Output the (x, y) coordinate of the center of the cell containing the given text.  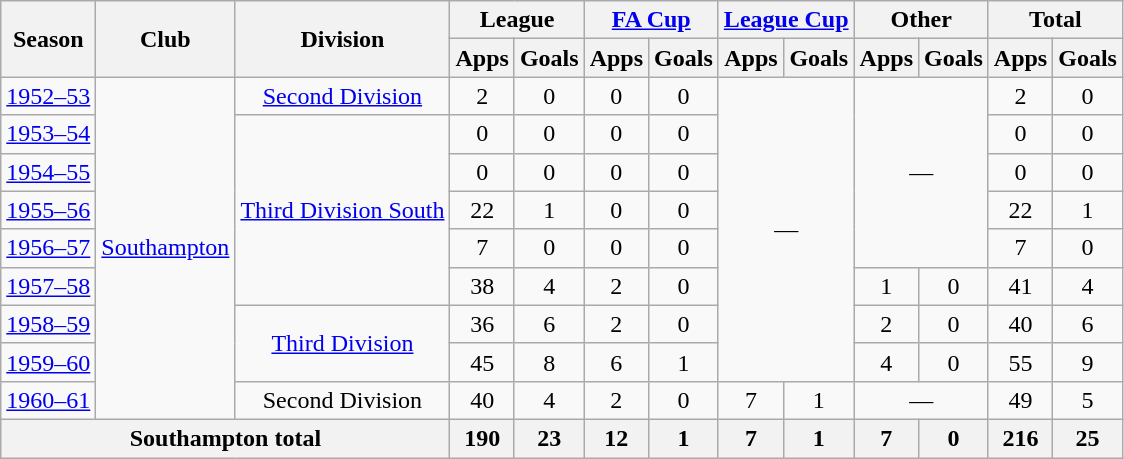
41 (1020, 286)
36 (482, 324)
Division (342, 39)
1960–61 (48, 400)
League Cup (786, 20)
Third Division South (342, 210)
38 (482, 286)
5 (1088, 400)
8 (549, 362)
55 (1020, 362)
Southampton (166, 248)
1956–57 (48, 248)
1952–53 (48, 96)
League (517, 20)
45 (482, 362)
Other (921, 20)
23 (549, 438)
190 (482, 438)
1953–54 (48, 134)
1955–56 (48, 210)
216 (1020, 438)
12 (616, 438)
FA Cup (651, 20)
Season (48, 39)
49 (1020, 400)
Third Division (342, 343)
1954–55 (48, 172)
9 (1088, 362)
1959–60 (48, 362)
Club (166, 39)
1958–59 (48, 324)
Total (1055, 20)
1957–58 (48, 286)
Southampton total (226, 438)
25 (1088, 438)
